Identify which cell holds the provided text, then report its [X, Y] central coordinate. 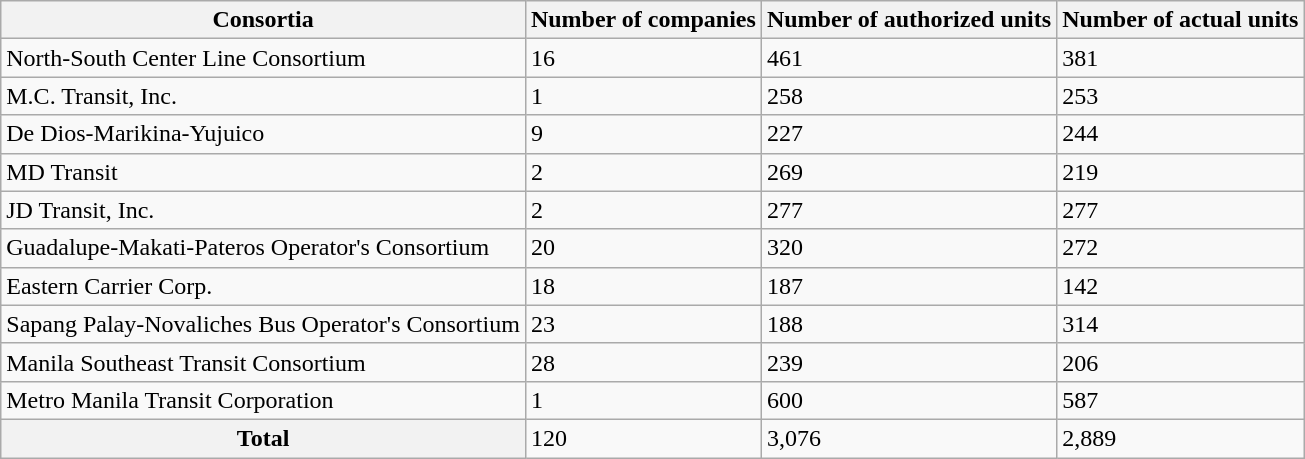
314 [1180, 324]
461 [908, 58]
206 [1180, 362]
North-South Center Line Consortium [264, 58]
142 [1180, 286]
De Dios-Marikina-Yujuico [264, 134]
272 [1180, 248]
3,076 [908, 438]
Number of authorized units [908, 20]
Eastern Carrier Corp. [264, 286]
20 [643, 248]
18 [643, 286]
258 [908, 96]
587 [1180, 400]
187 [908, 286]
23 [643, 324]
253 [1180, 96]
269 [908, 172]
28 [643, 362]
227 [908, 134]
9 [643, 134]
244 [1180, 134]
381 [1180, 58]
Number of actual units [1180, 20]
188 [908, 324]
239 [908, 362]
219 [1180, 172]
MD Transit [264, 172]
2,889 [1180, 438]
Metro Manila Transit Corporation [264, 400]
Manila Southeast Transit Consortium [264, 362]
320 [908, 248]
600 [908, 400]
16 [643, 58]
Total [264, 438]
120 [643, 438]
JD Transit, Inc. [264, 210]
Sapang Palay-Novaliches Bus Operator's Consortium [264, 324]
M.C. Transit, Inc. [264, 96]
Number of companies [643, 20]
Consortia [264, 20]
Guadalupe-Makati-Pateros Operator's Consortium [264, 248]
